Scan for the cell matching the given text and deliver its (X, Y) coordinate at center. 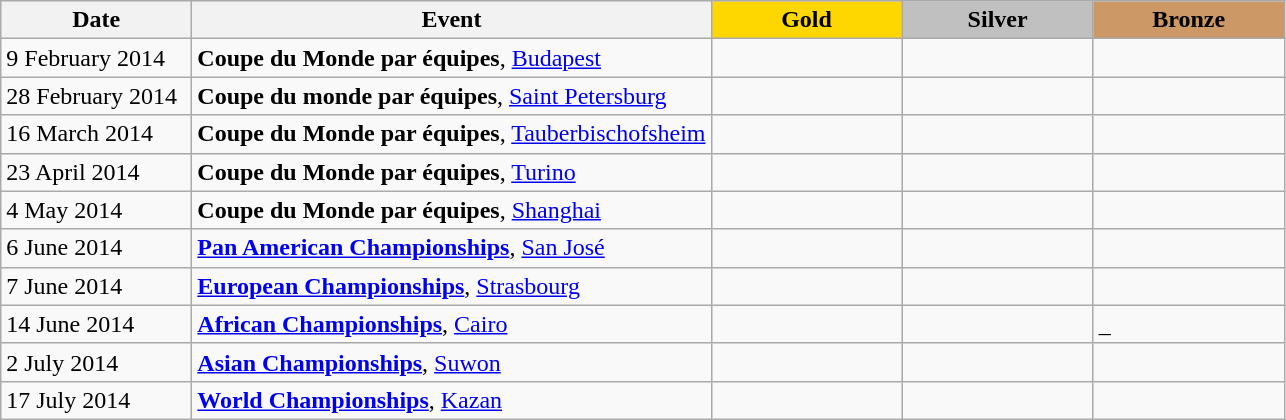
Coupe du Monde par équipes, Shanghai (452, 210)
9 February 2014 (96, 58)
6 June 2014 (96, 248)
Pan American Championships, San José (452, 248)
European Championships, Strasbourg (452, 286)
Event (452, 20)
Date (96, 20)
_ (1188, 324)
7 June 2014 (96, 286)
Silver (998, 20)
World Championships, Kazan (452, 400)
2 July 2014 (96, 362)
23 April 2014 (96, 172)
Gold (806, 20)
17 July 2014 (96, 400)
28 February 2014 (96, 96)
Coupe du Monde par équipes, Turino (452, 172)
African Championships, Cairo (452, 324)
Coupe du Monde par équipes, Tauberbischofsheim (452, 134)
Asian Championships, Suwon (452, 362)
16 March 2014 (96, 134)
Bronze (1188, 20)
Coupe du Monde par équipes, Budapest (452, 58)
4 May 2014 (96, 210)
Coupe du monde par équipes, Saint Petersburg (452, 96)
14 June 2014 (96, 324)
